Locate the cell with the specified text and output its [x, y] center coordinate. 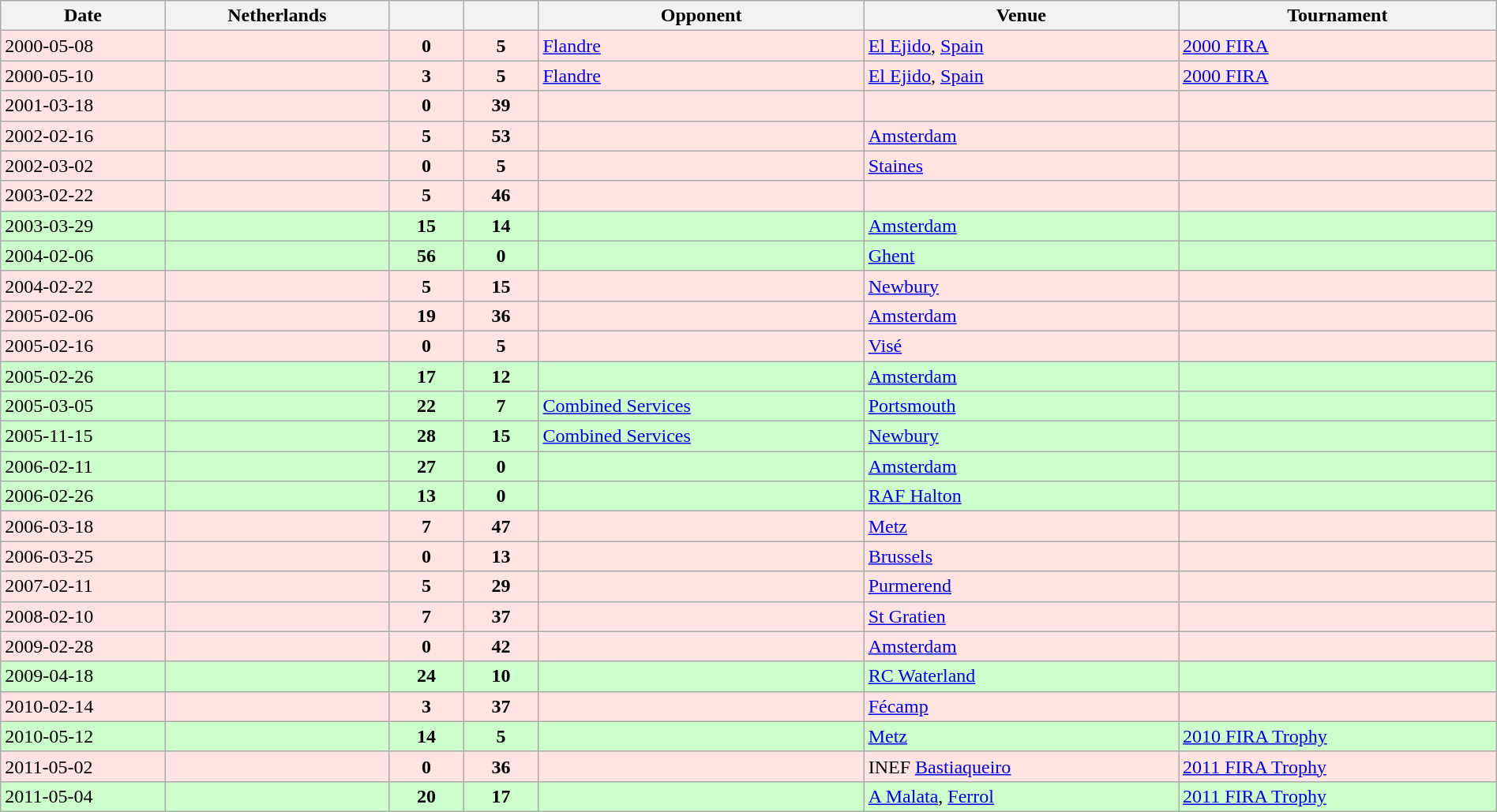
Netherlands [276, 16]
Portsmouth [1021, 406]
St Gratien [1021, 616]
2005-02-16 [83, 346]
2011-05-04 [83, 796]
Staines [1021, 166]
29 [501, 586]
Date [83, 16]
12 [501, 376]
Tournament [1338, 16]
2002-02-16 [83, 136]
2003-03-29 [83, 226]
2007-02-11 [83, 586]
Ghent [1021, 256]
RAF Halton [1021, 496]
Fécamp [1021, 706]
2006-02-11 [83, 466]
2011-05-02 [83, 766]
2000-05-10 [83, 76]
27 [426, 466]
2010-02-14 [83, 706]
2002-03-02 [83, 166]
Venue [1021, 16]
20 [426, 796]
46 [501, 196]
Opponent [701, 16]
2006-03-18 [83, 526]
2006-02-26 [83, 496]
2003-02-22 [83, 196]
Brussels [1021, 556]
2000-05-08 [83, 46]
22 [426, 406]
53 [501, 136]
56 [426, 256]
2005-02-06 [83, 316]
2010 FIRA Trophy [1338, 736]
42 [501, 646]
2010-05-12 [83, 736]
10 [501, 676]
A Malata, Ferrol [1021, 796]
2005-02-26 [83, 376]
2001-03-18 [83, 106]
2004-02-06 [83, 256]
28 [426, 436]
2004-02-22 [83, 286]
47 [501, 526]
RC Waterland [1021, 676]
2009-04-18 [83, 676]
Visé [1021, 346]
2005-11-15 [83, 436]
24 [426, 676]
Purmerend [1021, 586]
2005-03-05 [83, 406]
INEF Bastiaqueiro [1021, 766]
19 [426, 316]
2009-02-28 [83, 646]
2008-02-10 [83, 616]
2006-03-25 [83, 556]
39 [501, 106]
